For the text-containing cell, return its midpoint in [X, Y] coordinate format. 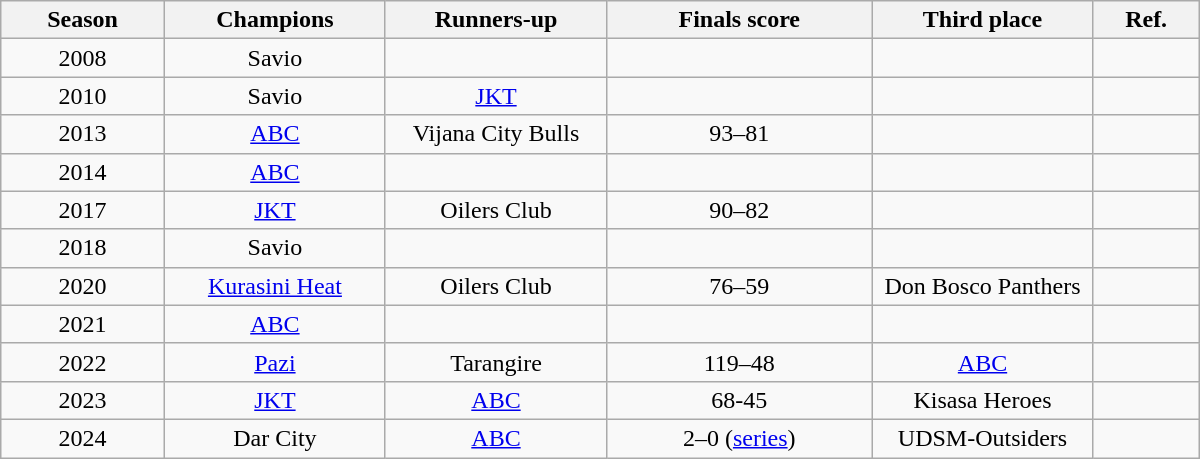
2024 [83, 438]
2023 [83, 400]
Don Bosco Panthers [982, 286]
Kisasa Heroes [982, 400]
Finals score [740, 20]
Season [83, 20]
93–81 [740, 134]
Tarangire [496, 362]
Vijana City Bulls [496, 134]
76–59 [740, 286]
119–48 [740, 362]
2017 [83, 210]
Dar City [274, 438]
2014 [83, 172]
UDSM-Outsiders [982, 438]
Runners-up [496, 20]
2013 [83, 134]
Pazi [274, 362]
2008 [83, 58]
Kurasini Heat [274, 286]
Ref. [1146, 20]
2020 [83, 286]
90–82 [740, 210]
Champions [274, 20]
68-45 [740, 400]
Third place [982, 20]
2022 [83, 362]
2018 [83, 248]
2010 [83, 96]
2–0 (series) [740, 438]
2021 [83, 324]
